Detect which cell encompasses the target text, then output its (x, y) center coordinate. 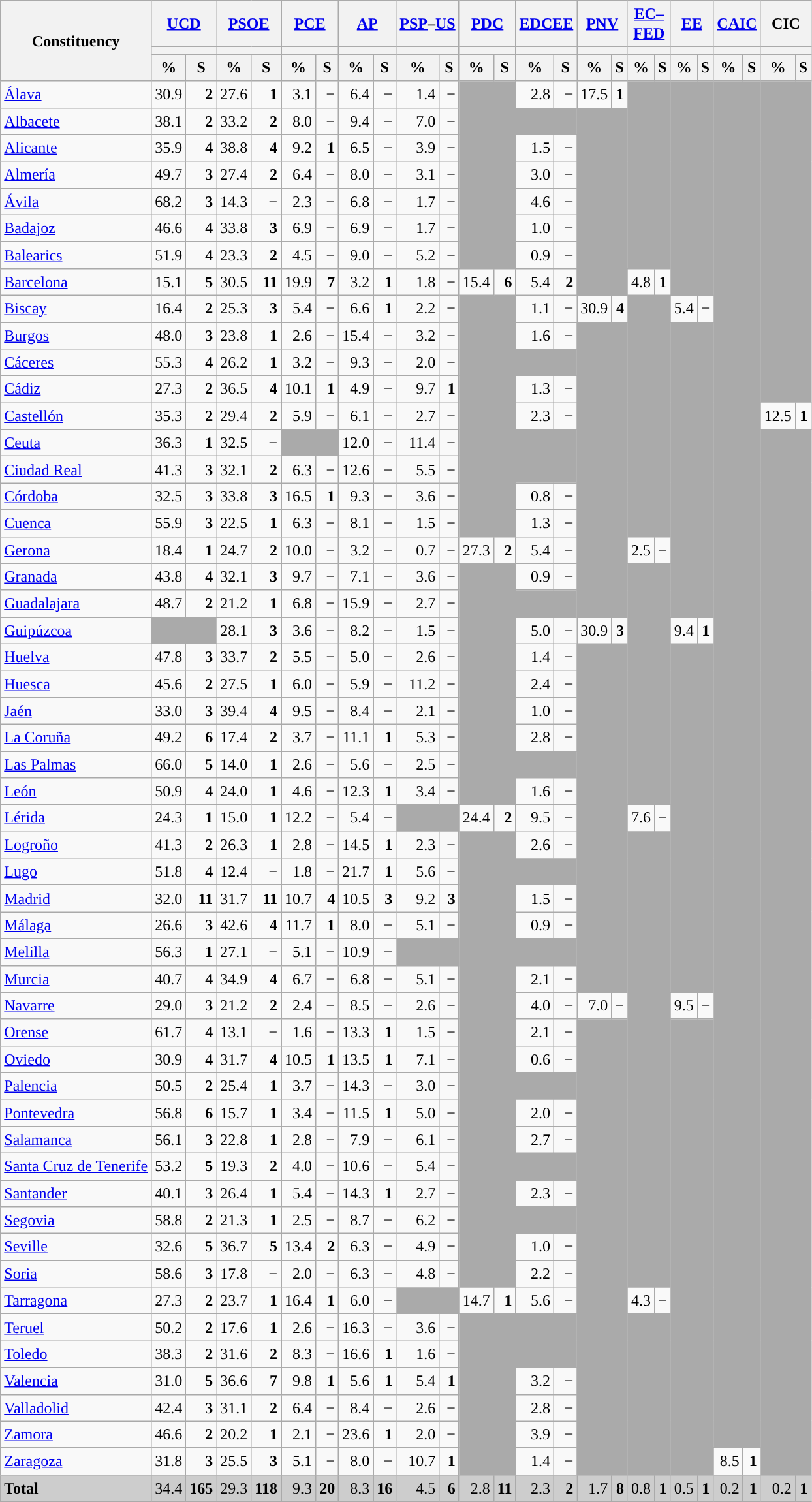
16.3 (356, 1328)
35.9 (168, 148)
0.7 (418, 550)
12.5 (778, 416)
29.4 (234, 416)
39.4 (234, 710)
13.4 (299, 1247)
26.6 (168, 926)
0.6 (535, 1059)
49.7 (168, 175)
51.9 (168, 255)
12.2 (299, 819)
58.6 (168, 1274)
6.6 (356, 308)
Toledo (76, 1354)
Lugo (76, 872)
27.1 (234, 952)
40.7 (168, 979)
Total (76, 1488)
34.9 (234, 979)
165 (201, 1488)
Las Palmas (76, 764)
32.0 (168, 898)
CAIC (737, 23)
20 (328, 1488)
Málaga (76, 926)
Ceuta (76, 443)
56.3 (168, 952)
4.3 (641, 1300)
11.1 (356, 738)
5.3 (418, 738)
Huelva (76, 657)
La Coruña (76, 738)
15.9 (356, 603)
Teruel (76, 1328)
18.4 (168, 550)
49.2 (168, 738)
35.3 (168, 416)
Gerona (76, 550)
Palencia (76, 1086)
50.9 (168, 791)
29.0 (168, 1005)
PDC (487, 23)
33.7 (234, 657)
24.4 (476, 819)
34.4 (168, 1488)
Biscay (76, 308)
13.1 (234, 1033)
15.0 (234, 819)
51.8 (168, 872)
Alicante (76, 148)
21.7 (356, 872)
Tarragona (76, 1300)
27.5 (234, 684)
13.3 (356, 1033)
EDCEE (546, 23)
24.0 (234, 791)
29.3 (234, 1488)
17.8 (234, 1274)
55.3 (168, 363)
15.7 (234, 1112)
Segovia (76, 1221)
23.6 (356, 1435)
Lérida (76, 819)
55.9 (168, 524)
38.8 (234, 148)
19.9 (299, 282)
AP (367, 23)
12.4 (234, 872)
10.0 (299, 550)
UCD (184, 23)
Huesca (76, 684)
27.4 (234, 175)
7.6 (641, 819)
45.6 (168, 684)
Almería (76, 175)
10.6 (356, 1166)
Cáceres (76, 363)
20.2 (234, 1435)
56.1 (168, 1140)
38.1 (168, 121)
Orense (76, 1033)
Santa Cruz de Tenerife (76, 1166)
50.5 (168, 1086)
Jaén (76, 710)
9.8 (299, 1381)
Cádiz (76, 389)
66.0 (168, 764)
27.6 (234, 94)
1.1 (535, 308)
Barcelona (76, 282)
17.5 (594, 94)
PSP–US (428, 23)
16.6 (356, 1354)
10.1 (299, 389)
31.1 (234, 1407)
8.1 (356, 524)
118 (266, 1488)
Burgos (76, 336)
50.2 (168, 1328)
15.1 (168, 282)
25.3 (234, 308)
11.2 (418, 684)
Ávila (76, 201)
36.3 (168, 443)
12.6 (356, 470)
Melilla (76, 952)
PCE (310, 23)
Valladolid (76, 1407)
36.6 (234, 1381)
23.7 (234, 1300)
42.6 (234, 926)
32.6 (168, 1247)
28.1 (234, 631)
Pontevedra (76, 1112)
Seville (76, 1247)
14.7 (476, 1300)
38.3 (168, 1354)
Ciudad Real (76, 470)
Badajoz (76, 228)
León (76, 791)
17.6 (234, 1328)
19.3 (234, 1166)
43.8 (168, 577)
Soria (76, 1274)
6.7 (299, 979)
14.5 (356, 845)
21.3 (234, 1221)
11.5 (356, 1112)
25.5 (234, 1461)
Logroño (76, 845)
13.5 (356, 1059)
Zaragoza (76, 1461)
Constituency (76, 40)
Valencia (76, 1381)
31.0 (168, 1381)
31.6 (234, 1354)
Granada (76, 577)
58.8 (168, 1221)
Cuenca (76, 524)
8.7 (356, 1221)
EC–FED (649, 23)
Murcia (76, 979)
26.2 (234, 363)
6.5 (356, 148)
Balearics (76, 255)
10.9 (356, 952)
33.0 (168, 710)
Navarre (76, 1005)
42.4 (168, 1407)
Guadalajara (76, 603)
40.1 (168, 1193)
24.7 (234, 550)
8 (620, 1488)
Madrid (76, 898)
Albacete (76, 121)
0.5 (684, 1488)
22.8 (234, 1140)
12.3 (356, 791)
CIC (786, 23)
Oviedo (76, 1059)
9.0 (356, 255)
PSOE (249, 23)
Santander (76, 1193)
Guipúzcoa (76, 631)
8.2 (356, 631)
33.2 (234, 121)
17.4 (234, 738)
23.3 (234, 255)
16.5 (299, 496)
7.9 (356, 1140)
53.2 (168, 1166)
31.8 (168, 1461)
36.7 (234, 1247)
6.2 (418, 1221)
12.0 (356, 443)
Zamora (76, 1435)
25.4 (234, 1086)
48.7 (168, 603)
23.8 (234, 336)
11.7 (299, 926)
Castellón (76, 416)
36.5 (234, 389)
PNV (602, 23)
30.5 (234, 282)
48.0 (168, 336)
68.2 (168, 201)
Salamanca (76, 1140)
Álava (76, 94)
47.8 (168, 657)
61.7 (168, 1033)
Córdoba (76, 496)
EE (692, 23)
24.3 (168, 819)
26.4 (234, 1193)
16 (385, 1488)
26.3 (234, 845)
11.4 (418, 443)
22.5 (234, 524)
56.8 (168, 1112)
14.0 (234, 764)
5.2 (418, 255)
